Provide the [X, Y] coordinate of the cell's center where the given text is located.  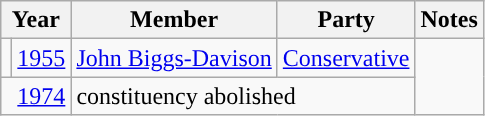
Conservative [346, 58]
constituency abolished [243, 96]
1955 [42, 58]
Party [346, 20]
Notes [449, 20]
1974 [36, 96]
Year [36, 20]
Member [174, 20]
John Biggs-Davison [174, 58]
